Pinpoint the cell where the given text exists, returning its (X, Y) midpoint coordinate. 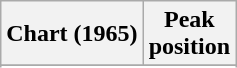
Peakposition (189, 34)
Chart (1965) (72, 34)
